Pinpoint the cell where the given text exists, returning its [x, y] midpoint coordinate. 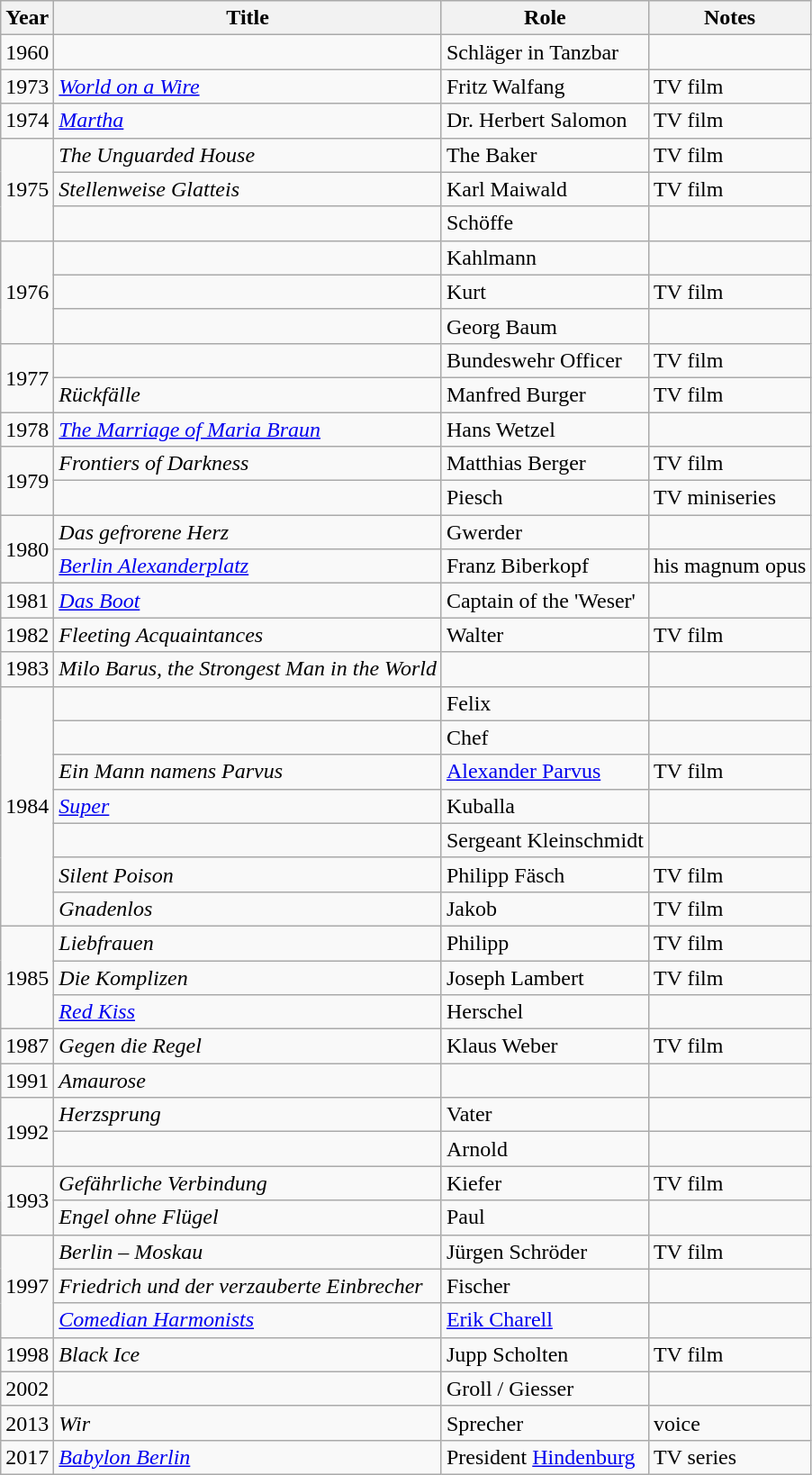
Engel ohne Flügel [248, 1217]
Milo Barus, the Strongest Man in the World [248, 669]
Chef [545, 737]
Piesch [545, 498]
Karl Maiwald [545, 189]
Role [545, 18]
Schläger in Tanzbar [545, 52]
Felix [545, 703]
1984 [27, 806]
1980 [27, 549]
Kurt [545, 292]
Berlin – Moskau [248, 1252]
Das Boot [248, 601]
Liebfrauen [248, 943]
Gefährliche Verbindung [248, 1183]
Alexander Parvus [545, 772]
Kiefer [545, 1183]
Klaus Weber [545, 1046]
Notes [729, 18]
Title [248, 18]
Schöffe [545, 223]
Hans Wetzel [545, 430]
Jupp Scholten [545, 1354]
1973 [27, 86]
Herschel [545, 1012]
Georg Baum [545, 326]
Fritz Walfang [545, 86]
Franz Biberkopf [545, 566]
Gwerder [545, 532]
1985 [27, 977]
1981 [27, 601]
Wir [248, 1423]
The Baker [545, 155]
Walter [545, 635]
2017 [27, 1457]
Captain of the 'Weser' [545, 601]
World on a Wire [248, 86]
Paul [545, 1217]
Rückfälle [248, 394]
Frontiers of Darkness [248, 464]
Joseph Lambert [545, 977]
Erik Charell [545, 1320]
Dr. Herbert Salomon [545, 121]
1975 [27, 189]
Philipp [545, 943]
Groll / Giesser [545, 1389]
1978 [27, 430]
Gnadenlos [248, 909]
Year [27, 18]
1960 [27, 52]
1991 [27, 1081]
2002 [27, 1389]
Fleeting Acquaintances [248, 635]
Gegen die Regel [248, 1046]
1974 [27, 121]
Comedian Harmonists [248, 1320]
TV miniseries [729, 498]
his magnum opus [729, 566]
1998 [27, 1354]
1983 [27, 669]
Martha [248, 121]
The Unguarded House [248, 155]
Herzsprung [248, 1115]
Berlin Alexanderplatz [248, 566]
2013 [27, 1423]
1987 [27, 1046]
Bundeswehr Officer [545, 360]
Philipp Fäsch [545, 874]
Jakob [545, 909]
Vater [545, 1115]
Kuballa [545, 806]
President Hindenburg [545, 1457]
Sergeant Kleinschmidt [545, 840]
Arnold [545, 1149]
1979 [27, 481]
Silent Poison [248, 874]
1977 [27, 377]
Matthias Berger [545, 464]
Amaurose [248, 1081]
Super [248, 806]
1976 [27, 292]
Jürgen Schröder [545, 1252]
1982 [27, 635]
Fischer [545, 1286]
Das gefrorene Herz [248, 532]
1997 [27, 1286]
Black Ice [248, 1354]
Friedrich und der verzauberte Einbrecher [248, 1286]
Sprecher [545, 1423]
Kahlmann [545, 258]
1992 [27, 1132]
TV series [729, 1457]
Stellenweise Glatteis [248, 189]
Die Komplizen [248, 977]
Manfred Burger [545, 394]
voice [729, 1423]
1993 [27, 1200]
The Marriage of Maria Braun [248, 430]
Red Kiss [248, 1012]
Ein Mann namens Parvus [248, 772]
Babylon Berlin [248, 1457]
